Capture the cell that displays the provided text and extract its [x, y] central coordinate. 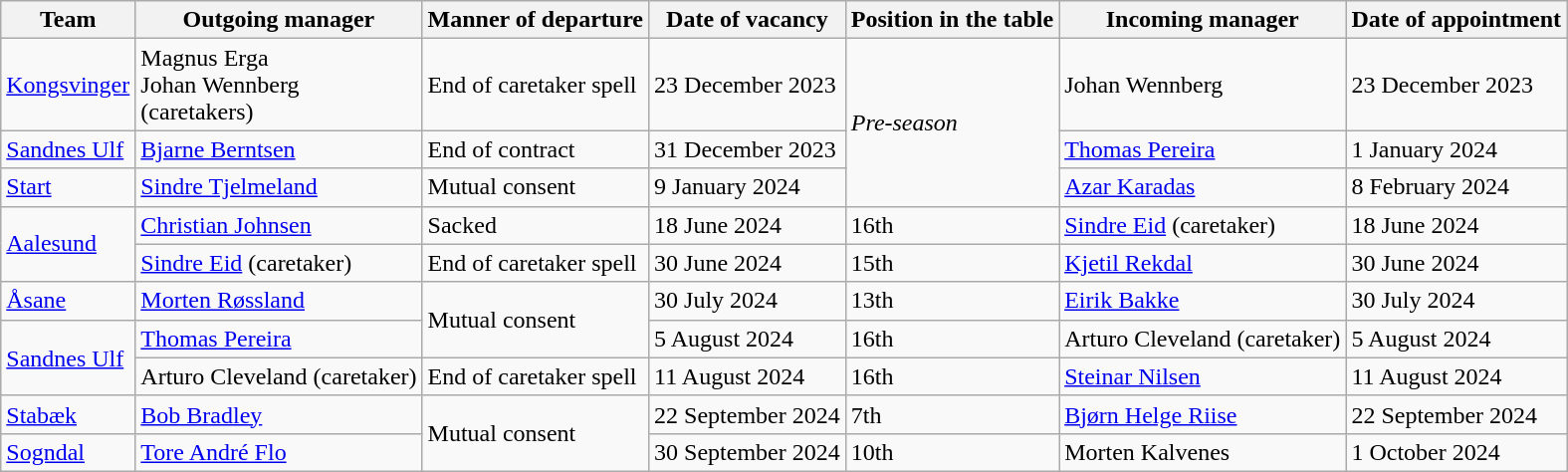
Magnus Erga Johan Wennberg(caretakers) [279, 85]
Steinar Nilsen [1203, 376]
Sogndal [68, 452]
Bjarne Berntsen [279, 149]
Christian Johnsen [279, 225]
Team [68, 20]
Åsane [68, 301]
7th [952, 414]
Eirik Bakke [1203, 301]
Johan Wennberg [1203, 85]
Date of vacancy [748, 20]
Date of appointment [1456, 20]
13th [952, 301]
Aalesund [68, 244]
Bob Bradley [279, 414]
Azar Karadas [1203, 187]
Sacked [536, 225]
Manner of departure [536, 20]
Incoming manager [1203, 20]
Kjetil Rekdal [1203, 263]
1 January 2024 [1456, 149]
9 January 2024 [748, 187]
Tore André Flo [279, 452]
8 February 2024 [1456, 187]
15th [952, 263]
10th [952, 452]
31 December 2023 [748, 149]
30 September 2024 [748, 452]
Position in the table [952, 20]
End of contract [536, 149]
Sindre Tjelmeland [279, 187]
Pre-season [952, 122]
Bjørn Helge Riise [1203, 414]
Kongsvinger [68, 85]
Start [68, 187]
Morten Røssland [279, 301]
Stabæk [68, 414]
Morten Kalvenes [1203, 452]
1 October 2024 [1456, 452]
Outgoing manager [279, 20]
